Output the [x, y] coordinate of the center of the cell containing the given text.  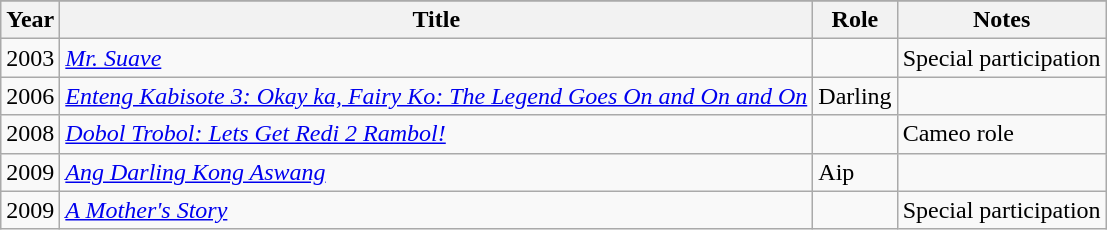
Year [30, 20]
2008 [30, 134]
Notes [1002, 20]
Title [436, 20]
2006 [30, 96]
Darling [855, 96]
Mr. Suave [436, 58]
A Mother's Story [436, 210]
2003 [30, 58]
Cameo role [1002, 134]
Role [855, 20]
Enteng Kabisote 3: Okay ka, Fairy Ko: The Legend Goes On and On and On [436, 96]
Aip [855, 172]
Ang Darling Kong Aswang [436, 172]
Dobol Trobol: Lets Get Redi 2 Rambol! [436, 134]
